Locate the cell with the specified text and output its (X, Y) center coordinate. 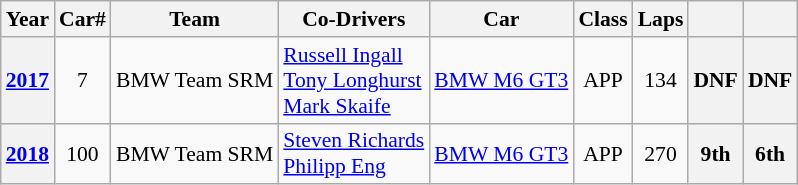
Team (194, 19)
Car# (82, 19)
270 (661, 154)
Year (28, 19)
100 (82, 154)
134 (661, 80)
6th (770, 154)
Laps (661, 19)
2017 (28, 80)
7 (82, 80)
Class (602, 19)
Steven Richards Philipp Eng (354, 154)
2018 (28, 154)
Car (501, 19)
Co-Drivers (354, 19)
9th (715, 154)
Russell Ingall Tony Longhurst Mark Skaife (354, 80)
